Find where the given text appears and provide that cell's center as [X, Y] coordinate. 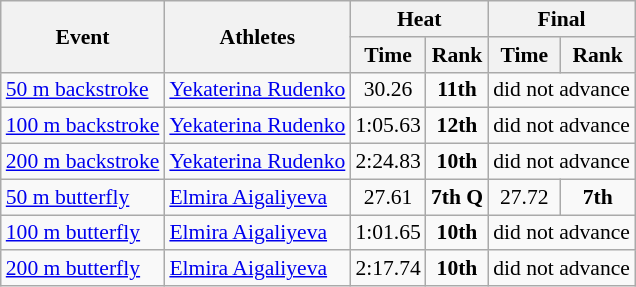
Final [562, 19]
30.26 [388, 90]
7th [598, 197]
27.61 [388, 197]
12th [457, 126]
100 m backstroke [83, 126]
100 m butterfly [83, 233]
7th Q [457, 197]
200 m backstroke [83, 162]
Athletes [257, 36]
1:01.65 [388, 233]
50 m backstroke [83, 90]
50 m butterfly [83, 197]
27.72 [524, 197]
2:24.83 [388, 162]
Heat [419, 19]
11th [457, 90]
Event [83, 36]
1:05.63 [388, 126]
2:17.74 [388, 269]
200 m butterfly [83, 269]
